Determine the (X, Y) coordinate at the center of the cell enclosing the given text.  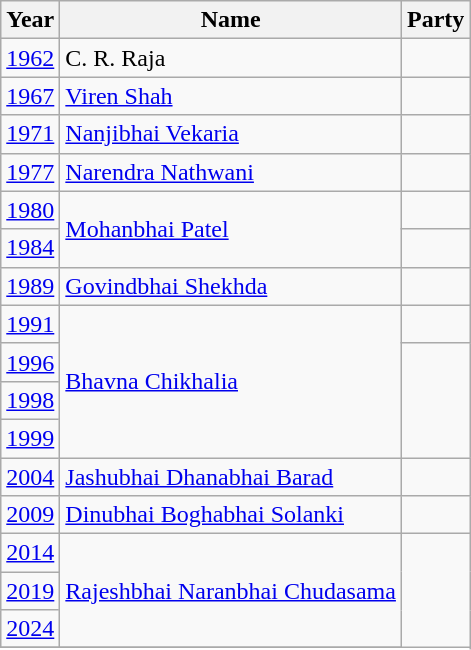
Party (435, 20)
1967 (30, 96)
Jashubhai Dhanabhai Barad (231, 477)
1977 (30, 172)
1991 (30, 324)
2004 (30, 477)
1962 (30, 58)
2014 (30, 553)
Bhavna Chikhalia (231, 381)
Rajeshbhai Naranbhai Chudasama (231, 591)
2009 (30, 515)
Govindbhai Shekhda (231, 286)
Nanjibhai Vekaria (231, 134)
1984 (30, 248)
Viren Shah (231, 96)
1996 (30, 362)
2024 (30, 629)
Dinubhai Boghabhai Solanki (231, 515)
Name (231, 20)
Narendra Nathwani (231, 172)
1998 (30, 400)
Year (30, 20)
1999 (30, 438)
2019 (30, 591)
1971 (30, 134)
1989 (30, 286)
1980 (30, 210)
Mohanbhai Patel (231, 229)
C. R. Raja (231, 58)
